Capture the cell that displays the provided text and extract its [X, Y] central coordinate. 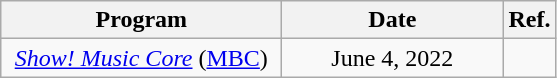
Ref. [530, 20]
June 4, 2022 [392, 58]
Program [142, 20]
Date [392, 20]
Show! Music Core (MBC) [142, 58]
